From the cell containing the given text, extract its center point as (X, Y) coordinate. 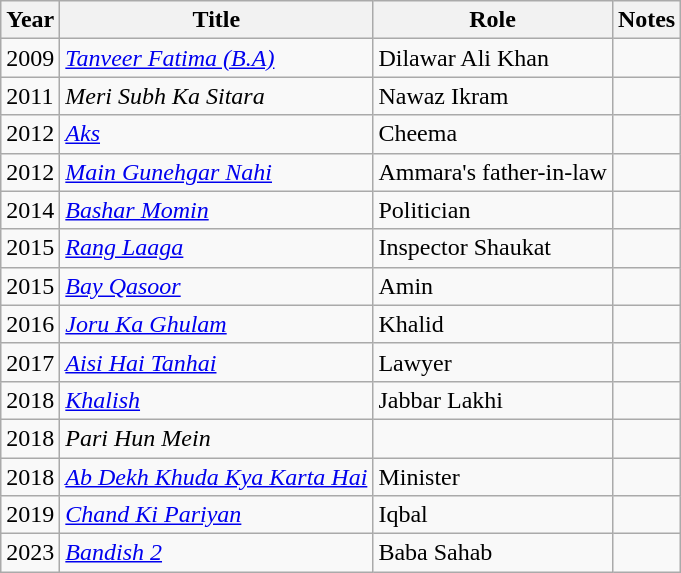
Minister (492, 477)
Main Gunehgar Nahi (216, 172)
Inspector Shaukat (492, 248)
Dilawar Ali Khan (492, 58)
Amin (492, 286)
Meri Subh Ka Sitara (216, 96)
Khalid (492, 324)
Title (216, 20)
Khalish (216, 400)
Pari Hun Mein (216, 438)
2017 (30, 362)
Cheema (492, 134)
Ab Dekh Khuda Kya Karta Hai (216, 477)
2009 (30, 58)
2014 (30, 210)
Iqbal (492, 515)
Aks (216, 134)
Politician (492, 210)
Jabbar Lakhi (492, 400)
Ammara's father-in-law (492, 172)
2023 (30, 553)
Rang Laaga (216, 248)
2016 (30, 324)
Nawaz Ikram (492, 96)
Bandish 2 (216, 553)
Joru Ka Ghulam (216, 324)
2011 (30, 96)
Aisi Hai Tanhai (216, 362)
2019 (30, 515)
Year (30, 20)
Chand Ki Pariyan (216, 515)
Bashar Momin (216, 210)
Lawyer (492, 362)
Baba Sahab (492, 553)
Notes (646, 20)
Bay Qasoor (216, 286)
Role (492, 20)
Tanveer Fatima (B.A) (216, 58)
